From the cell containing the given text, extract its center point as (x, y) coordinate. 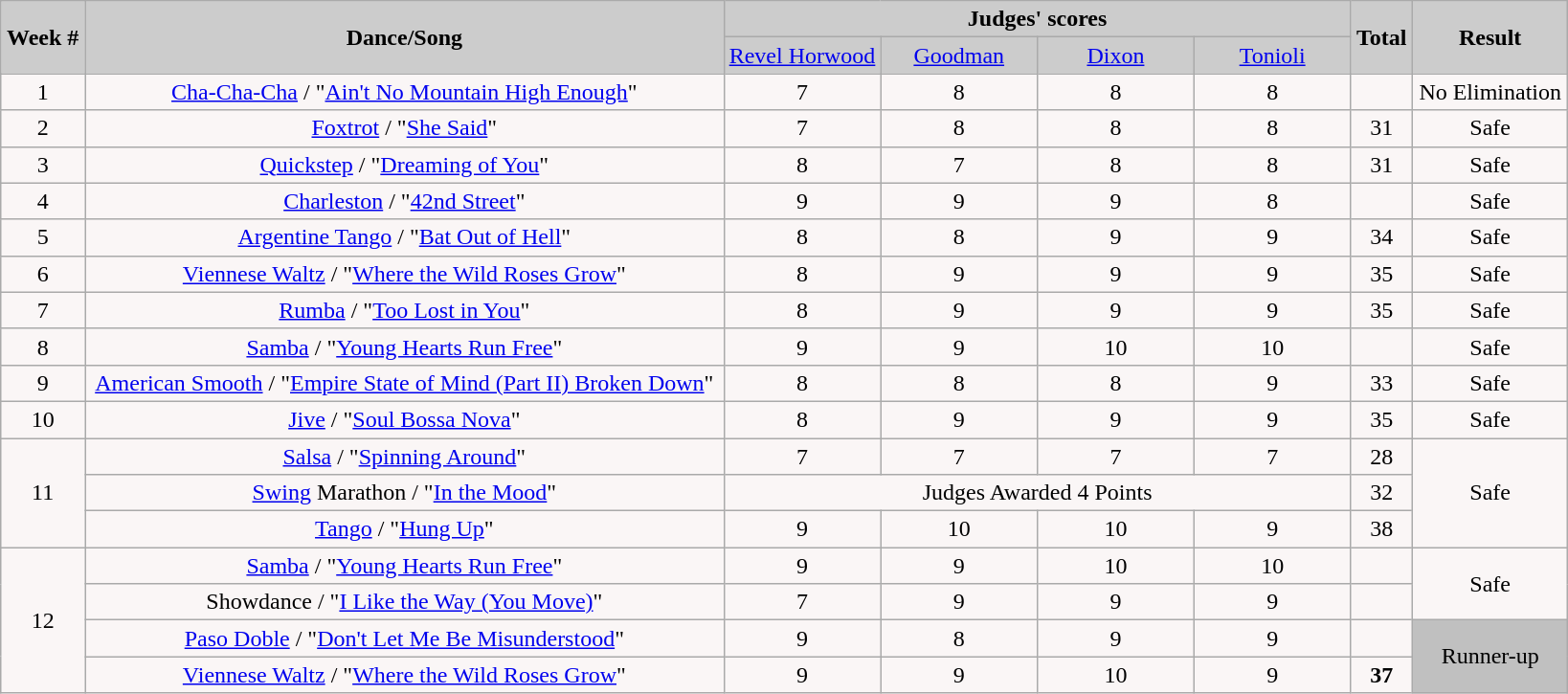
Tonioli (1272, 56)
5 (43, 237)
34 (1382, 237)
No Elimination (1490, 92)
Dixon (1116, 56)
Paso Doble / "Don't Let Me Be Misunderstood" (404, 638)
Argentine Tango / "Bat Out of Hell" (404, 237)
Tango / "Hung Up" (404, 529)
33 (1382, 383)
6 (43, 274)
Charleston / "42nd Street" (404, 201)
32 (1382, 493)
Swing Marathon / "In the Mood" (404, 493)
Total (1382, 37)
Salsa / "Spinning Around" (404, 457)
Runner-up (1490, 657)
12 (43, 620)
Cha-Cha-Cha / "Ain't No Mountain High Enough" (404, 92)
Dance/Song (404, 37)
Week # (43, 37)
Judges Awarded 4 Points (1038, 493)
3 (43, 165)
Jive / "Soul Bossa Nova" (404, 419)
Quickstep / "Dreaming of You" (404, 165)
37 (1382, 675)
Revel Horwood (802, 56)
American Smooth / "Empire State of Mind (Part II) Broken Down" (404, 383)
38 (1382, 529)
Goodman (959, 56)
28 (1382, 457)
Foxtrot / "She Said" (404, 128)
4 (43, 201)
Rumba / "Too Lost in You" (404, 310)
1 (43, 92)
11 (43, 493)
Judges' scores (1038, 19)
Result (1490, 37)
Showdance / "I Like the Way (You Move)" (404, 602)
2 (43, 128)
